Return (x, y) of the center of cell containing provided text 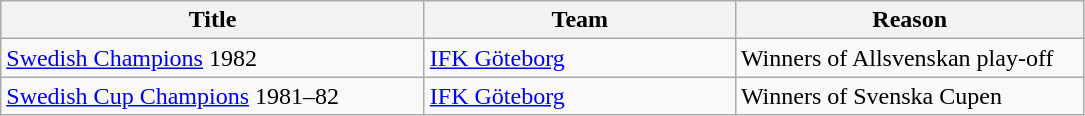
Winners of Svenska Cupen (910, 96)
Reason (910, 20)
Winners of Allsvenskan play-off (910, 58)
Team (580, 20)
Title (213, 20)
Swedish Cup Champions 1981–82 (213, 96)
Swedish Champions 1982 (213, 58)
